Extract the (x, y) coordinate from the center of the cell holding the provided text.  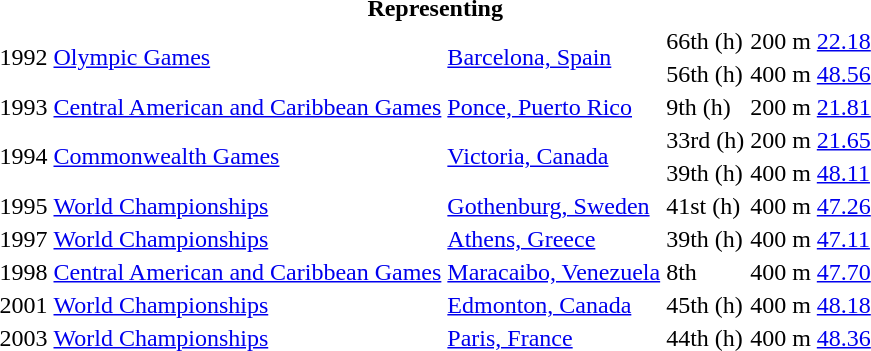
Ponce, Puerto Rico (554, 107)
66th (h) (706, 41)
Maracaibo, Venezuela (554, 272)
Edmonton, Canada (554, 305)
Gothenburg, Sweden (554, 206)
33rd (h) (706, 140)
Victoria, Canada (554, 156)
41st (h) (706, 206)
9th (h) (706, 107)
Olympic Games (248, 58)
45th (h) (706, 305)
56th (h) (706, 74)
Athens, Greece (554, 239)
8th (706, 272)
Barcelona, Spain (554, 58)
Commonwealth Games (248, 156)
